Scan for the cell matching the given text and deliver its [x, y] coordinate at center. 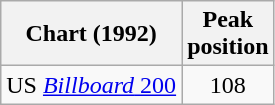
Chart (1992) [92, 34]
Peakposition [228, 34]
108 [228, 85]
US Billboard 200 [92, 85]
